Scan for the cell matching the given text and deliver its [X, Y] coordinate at center. 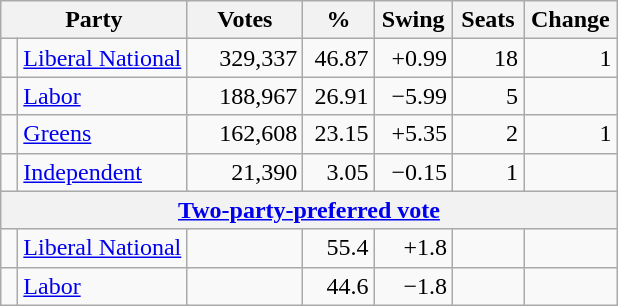
44.6 [338, 286]
2 [488, 134]
Two-party-preferred vote [309, 210]
329,337 [245, 58]
Independent [102, 172]
+1.8 [414, 248]
Party [94, 20]
162,608 [245, 134]
Seats [488, 20]
55.4 [338, 248]
188,967 [245, 96]
5 [488, 96]
46.87 [338, 58]
−5.99 [414, 96]
+5.35 [414, 134]
Swing [414, 20]
26.91 [338, 96]
21,390 [245, 172]
Change [571, 20]
% [338, 20]
+0.99 [414, 58]
Greens [102, 134]
23.15 [338, 134]
3.05 [338, 172]
−0.15 [414, 172]
Votes [245, 20]
−1.8 [414, 286]
18 [488, 58]
